Scan for the cell matching the given text and deliver its (X, Y) coordinate at center. 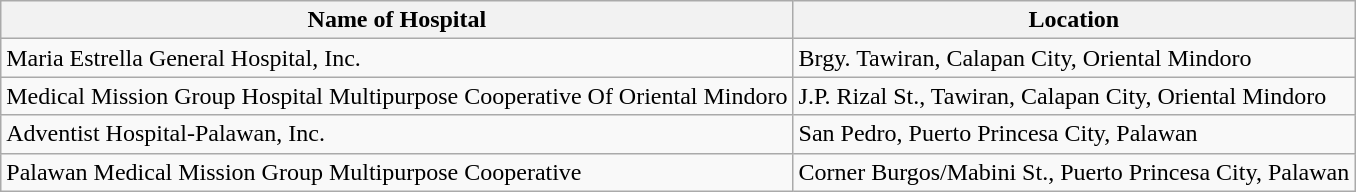
Name of Hospital (397, 20)
Adventist Hospital-Palawan, Inc. (397, 134)
Brgy. Tawiran, Calapan City, Oriental Mindoro (1074, 58)
J.P. Rizal St., Tawiran, Calapan City, Oriental Mindoro (1074, 96)
Palawan Medical Mission Group Multipurpose Cooperative (397, 172)
Location (1074, 20)
Corner Burgos/Mabini St., Puerto Princesa City, Palawan (1074, 172)
San Pedro, Puerto Princesa City, Palawan (1074, 134)
Maria Estrella General Hospital, Inc. (397, 58)
Medical Mission Group Hospital Multipurpose Cooperative Of Oriental Mindoro (397, 96)
